Determine the (x, y) coordinate at the center of the cell enclosing the given text.  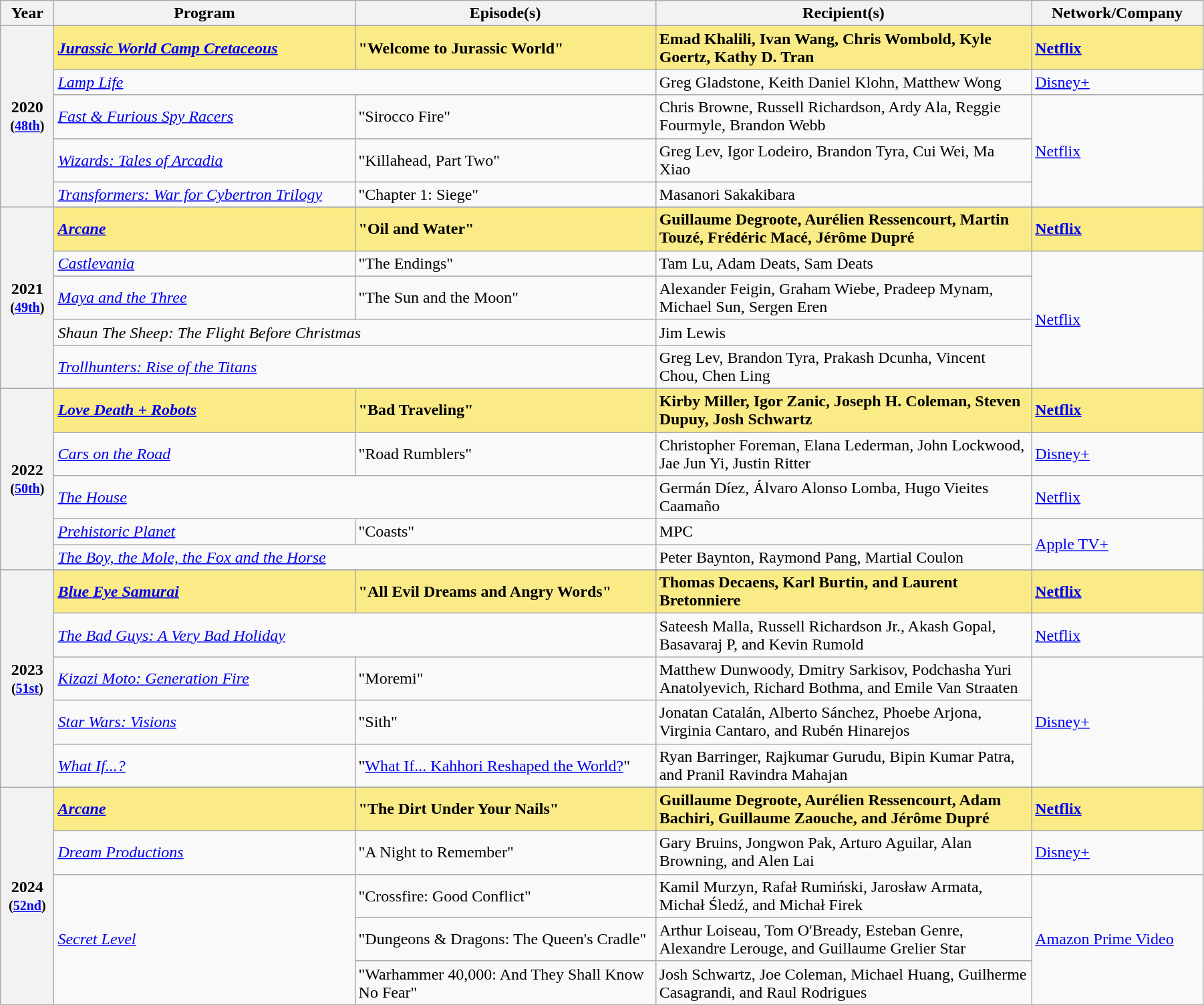
Germán Díez, Álvaro Alonso Lomba, Hugo Vieites Caamaño (843, 497)
Network/Company (1117, 13)
"The Dirt Under Your Nails" (505, 809)
Apple TV+ (1117, 545)
Episode(s) (505, 13)
Secret Level (204, 940)
2023 (51st) (27, 679)
Jim Lewis (843, 332)
Chris Browne, Russell Richardson, Ardy Ala, Reggie Fourmyle, Brandon Webb (843, 116)
The Boy, the Mole, the Fox and the Horse (355, 557)
Castlevania (204, 263)
Josh Schwartz, Joe Coleman, Michael Huang, Guilherme Casagrandi, and Raul Rodrigues (843, 982)
"Welcome to Jurassic World" (505, 48)
Greg Lev, Igor Lodeiro, Brandon Tyra, Cui Wei, Ma Xiao (843, 160)
Guillaume Degroote, Aurélien Ressencourt, Adam Bachiri, Guillaume Zaouche, and Jérôme Dupré (843, 809)
2022 (50th) (27, 478)
Kamil Murzyn, Rafał Rumiński, Jarosław Armata, Michał Śledź, and Michał Firek (843, 895)
Ryan Barringer, Rajkumar Gurudu, Bipin Kumar Patra, and Pranil Ravindra Mahajan (843, 766)
Star Wars: Visions (204, 722)
"Killahead, Part Two" (505, 160)
Love Death + Robots (204, 410)
Cars on the Road (204, 453)
Wizards: Tales of Arcadia (204, 160)
Dream Productions (204, 853)
"Dungeons & Dragons: The Queen's Cradle" (505, 940)
2024 (52nd) (27, 895)
"Crossfire: Good Conflict" (505, 895)
"Chapter 1: Siege" (505, 194)
Arthur Loiseau, Tom O'Bready, Esteban Genre, Alexandre Lerouge, and Guillaume Grelier Star (843, 940)
"Sirocco Fire" (505, 116)
Jurassic World Camp Cretaceous (204, 48)
Matthew Dunwoody, Dmitry Sarkisov, Podchasha Yuri Anatolyevich, Richard Bothma, and Emile Van Straaten (843, 679)
"What If... Kahhori Reshaped the World?" (505, 766)
"A Night to Remember" (505, 853)
"Sith" (505, 722)
Amazon Prime Video (1117, 940)
"Oil and Water" (505, 229)
Greg Gladstone, Keith Daniel Klohn, Matthew Wong (843, 82)
Gary Bruins, Jongwon Pak, Arturo Aguilar, Alan Browning, and Alen Lai (843, 853)
Trollhunters: Rise of the Titans (355, 366)
"Bad Traveling" (505, 410)
Guillaume Degroote, Aurélien Ressencourt, Martin Touzé, Frédéric Macé, Jérôme Dupré (843, 229)
Tam Lu, Adam Deats, Sam Deats (843, 263)
"Moremi" (505, 679)
Masanori Sakakibara (843, 194)
Blue Eye Samurai (204, 592)
Lamp Life (355, 82)
"Road Rumblers" (505, 453)
2020 (48th) (27, 116)
Transformers: War for Cybertron Trilogy (204, 194)
Peter Baynton, Raymond Pang, Martial Coulon (843, 557)
MPC (843, 532)
"Coasts" (505, 532)
Jonatan Catalán, Alberto Sánchez, Phoebe Arjona, Virginia Cantaro, and Rubén Hinarejos (843, 722)
"The Endings" (505, 263)
Christopher Foreman, Elana Lederman, John Lockwood, Jae Jun Yi, Justin Ritter (843, 453)
2021 (49th) (27, 298)
Kirby Miller, Igor Zanic, Joseph H. Coleman, Steven Dupuy, Josh Schwartz (843, 410)
Thomas Decaens, Karl Burtin, and Laurent Bretonniere (843, 592)
Fast & Furious Spy Racers (204, 116)
Maya and the Three (204, 298)
Alexander Feigin, Graham Wiebe, Pradeep Mynam, Michael Sun, Sergen Eren (843, 298)
Greg Lev, Brandon Tyra, Prakash Dcunha, Vincent Chou, Chen Ling (843, 366)
Year (27, 13)
"All Evil Dreams and Angry Words" (505, 592)
Program (204, 13)
The Bad Guys: A Very Bad Holiday (355, 635)
Kizazi Moto: Generation Fire (204, 679)
"Warhammer 40,000: And They Shall Know No Fear" (505, 982)
Emad Khalili, Ivan Wang, Chris Wombold, Kyle Goertz, Kathy D. Tran (843, 48)
Recipient(s) (843, 13)
Prehistoric Planet (204, 532)
What If...? (204, 766)
Sateesh Malla, Russell Richardson Jr., Akash Gopal, Basavaraj P, and Kevin Rumold (843, 635)
Shaun The Sheep: The Flight Before Christmas (355, 332)
The House (355, 497)
"The Sun and the Moon" (505, 298)
